Scan for the cell matching the given text and deliver its (x, y) coordinate at center. 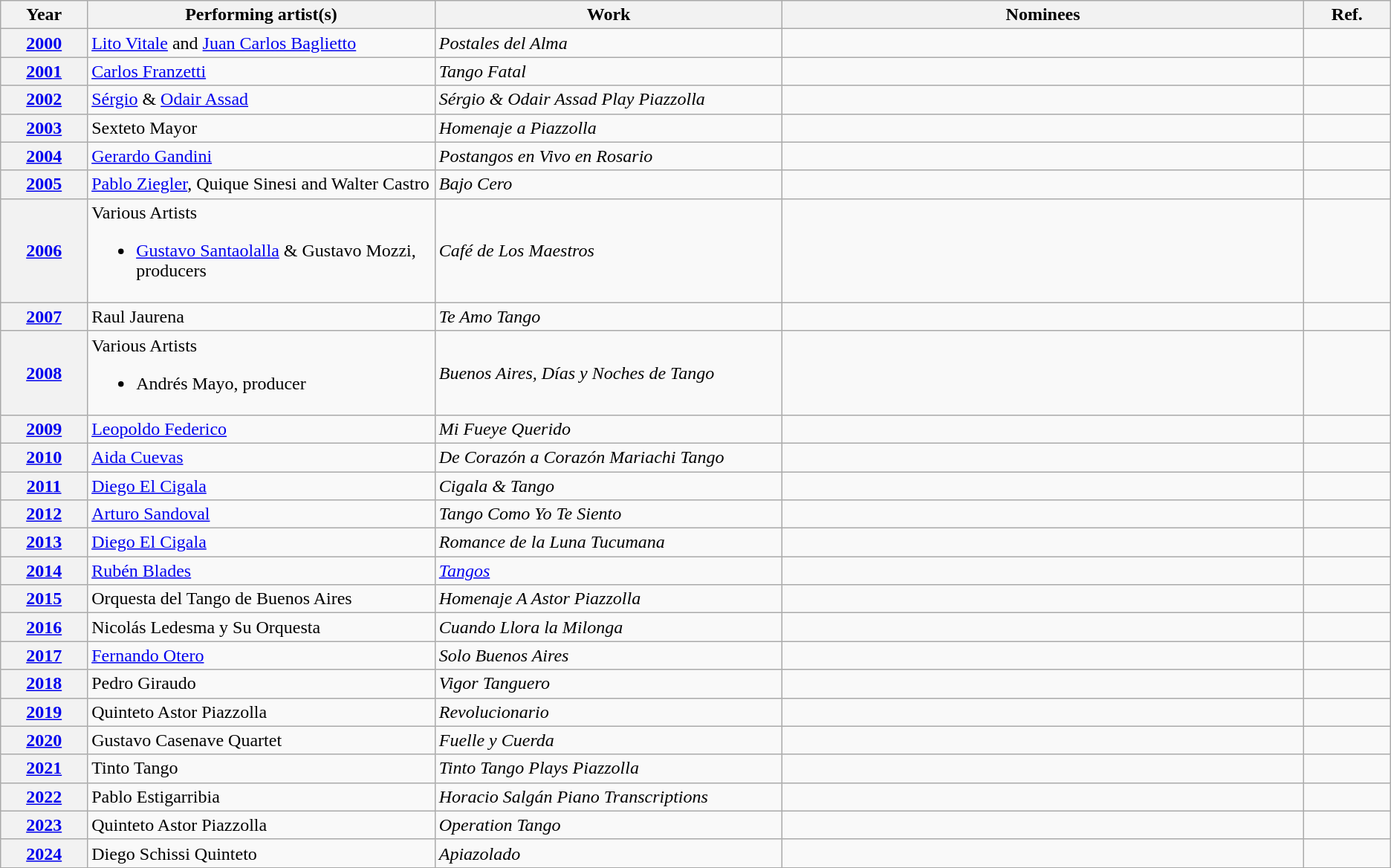
Operation Tango (609, 825)
2021 (45, 768)
2019 (45, 712)
Diego Schissi Quinteto (262, 853)
Homenaje A Astor Piazzolla (609, 599)
Pablo Estigarribia (262, 797)
Year (45, 15)
2023 (45, 825)
2010 (45, 457)
Mi Fueye Querido (609, 429)
De Corazón a Corazón Mariachi Tango (609, 457)
Tango Como Yo Te Siento (609, 514)
Pablo Ziegler, Quique Sinesi and Walter Castro (262, 184)
2013 (45, 542)
Sérgio & Odair Assad Play Piazzolla (609, 100)
Gustavo Casenave Quartet (262, 740)
2004 (45, 156)
Romance de la Luna Tucumana (609, 542)
Nicolás Ledesma y Su Orquesta (262, 627)
Various ArtistsAndrés Mayo, producer (262, 373)
Performing artist(s) (262, 15)
Sérgio & Odair Assad (262, 100)
Tangos (609, 571)
Pedro Giraudo (262, 684)
Fuelle y Cuerda (609, 740)
2001 (45, 71)
2022 (45, 797)
Tango Fatal (609, 71)
2002 (45, 100)
2017 (45, 655)
Solo Buenos Aires (609, 655)
Café de Los Maestros (609, 250)
2020 (45, 740)
Ref. (1346, 15)
Gerardo Gandini (262, 156)
Sexteto Mayor (262, 128)
2006 (45, 250)
2014 (45, 571)
Fernando Otero (262, 655)
Tinto Tango (262, 768)
Raul Jaurena (262, 317)
Vigor Tanguero (609, 684)
Leopoldo Federico (262, 429)
Revolucionario (609, 712)
Postales del Alma (609, 43)
Buenos Aires, Días y Noches de Tango (609, 373)
2024 (45, 853)
2009 (45, 429)
Arturo Sandoval (262, 514)
Various ArtistsGustavo Santaolalla & Gustavo Mozzi, producers (262, 250)
2005 (45, 184)
2011 (45, 485)
Aida Cuevas (262, 457)
Horacio Salgán Piano Transcriptions (609, 797)
2000 (45, 43)
Carlos Franzetti (262, 71)
Tinto Tango Plays Piazzolla (609, 768)
Cuando Llora la Milonga (609, 627)
Apiazolado (609, 853)
2016 (45, 627)
Rubén Blades (262, 571)
Work (609, 15)
Nominees (1043, 15)
2018 (45, 684)
Lito Vitale and Juan Carlos Baglietto (262, 43)
Postangos en Vivo en Rosario (609, 156)
2012 (45, 514)
2008 (45, 373)
Bajo Cero (609, 184)
Homenaje a Piazzolla (609, 128)
Orquesta del Tango de Buenos Aires (262, 599)
2003 (45, 128)
Te Amo Tango (609, 317)
2015 (45, 599)
Cigala & Tango (609, 485)
2007 (45, 317)
